Return (x, y) of the center of cell containing provided text 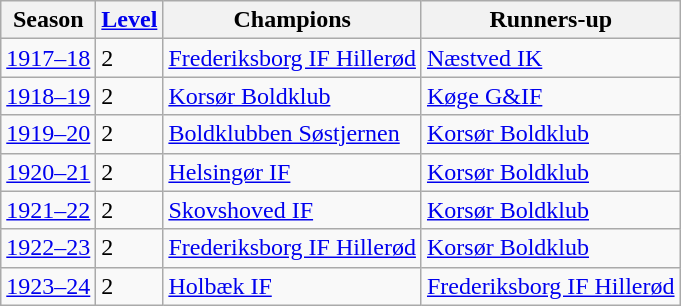
Runners-up (550, 20)
Season (48, 20)
1921–22 (48, 210)
1923–24 (48, 286)
Skovshoved IF (292, 210)
Næstved IK (550, 58)
1917–18 (48, 58)
1918–19 (48, 96)
1922–23 (48, 248)
Boldklubben Søstjernen (292, 134)
1920–21 (48, 172)
Champions (292, 20)
1919–20 (48, 134)
Holbæk IF (292, 286)
Level (130, 20)
Køge G&IF (550, 96)
Helsingør IF (292, 172)
